Return (X, Y) of the center of cell containing provided text 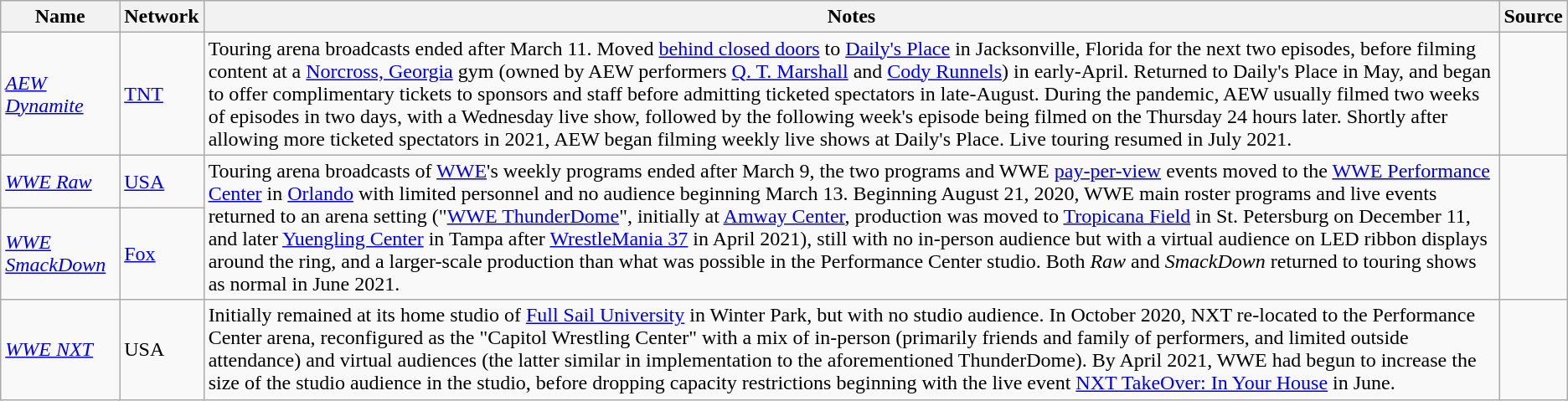
Source (1533, 17)
WWE NXT (60, 350)
AEW Dynamite (60, 94)
WWE Raw (60, 182)
Name (60, 17)
Notes (851, 17)
Network (162, 17)
WWE SmackDown (60, 254)
TNT (162, 94)
Fox (162, 254)
